Locate the cell with the specified text and output its (X, Y) center coordinate. 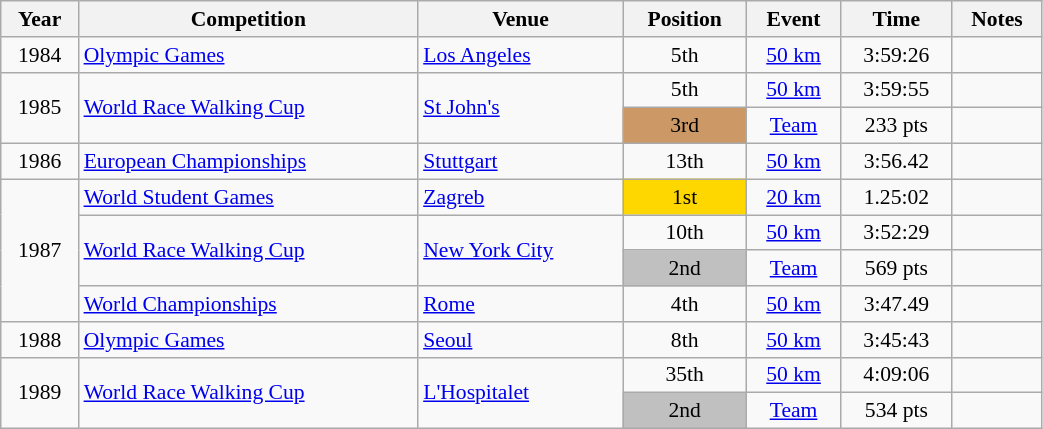
534 pts (896, 411)
Zagreb (520, 197)
Venue (520, 19)
3:47.49 (896, 304)
L'Hospitalet (520, 392)
1984 (40, 55)
Notes (997, 19)
3:52:29 (896, 233)
4:09:06 (896, 375)
Year (40, 19)
1.25:02 (896, 197)
1985 (40, 108)
3:56.42 (896, 162)
3:59:26 (896, 55)
1989 (40, 392)
3:45:43 (896, 340)
Los Angeles (520, 55)
World Championships (249, 304)
Stuttgart (520, 162)
Time (896, 19)
4th (684, 304)
Rome (520, 304)
10th (684, 233)
St John's (520, 108)
Event (793, 19)
233 pts (896, 126)
1st (684, 197)
1988 (40, 340)
20 km (793, 197)
569 pts (896, 269)
World Student Games (249, 197)
1986 (40, 162)
European Championships (249, 162)
35th (684, 375)
8th (684, 340)
13th (684, 162)
3:59:55 (896, 90)
New York City (520, 250)
3rd (684, 126)
Position (684, 19)
Competition (249, 19)
1987 (40, 250)
Seoul (520, 340)
